Determine the (x, y) coordinate at the center of the cell enclosing the given text.  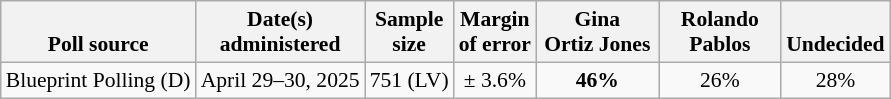
Undecided (835, 32)
Samplesize (410, 32)
± 3.6% (495, 80)
April 29–30, 2025 (280, 80)
26% (720, 80)
751 (LV) (410, 80)
RolandoPablos (720, 32)
46% (598, 80)
28% (835, 80)
GinaOrtiz Jones (598, 32)
Date(s)administered (280, 32)
Blueprint Polling (D) (98, 80)
Poll source (98, 32)
Marginof error (495, 32)
